Find where the given text appears and provide that cell's center as [x, y] coordinate. 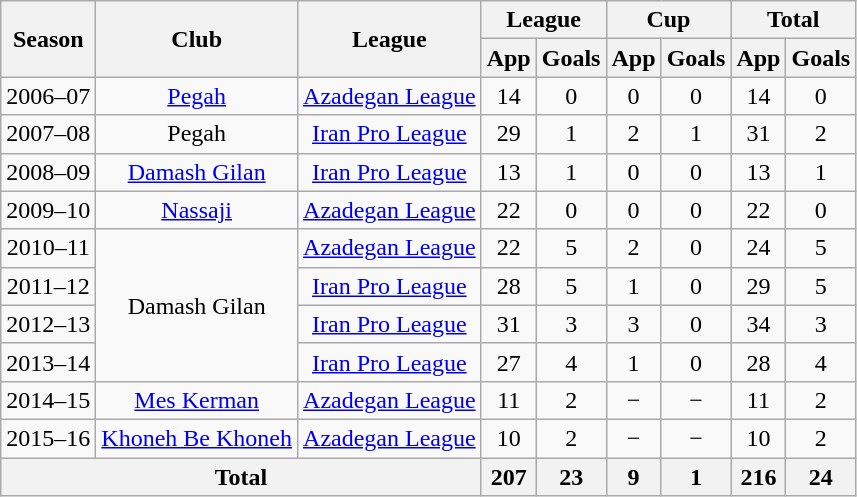
27 [508, 362]
2006–07 [48, 96]
Club [197, 39]
9 [634, 477]
2007–08 [48, 134]
2011–12 [48, 286]
2009–10 [48, 210]
34 [758, 324]
Mes Kerman [197, 400]
Season [48, 39]
2014–15 [48, 400]
216 [758, 477]
Cup [668, 20]
207 [508, 477]
2008–09 [48, 172]
Khoneh Be Khoneh [197, 438]
23 [571, 477]
2015–16 [48, 438]
2013–14 [48, 362]
2012–13 [48, 324]
Nassaji [197, 210]
2010–11 [48, 248]
